Extract the [X, Y] coordinate from the center of the cell holding the provided text.  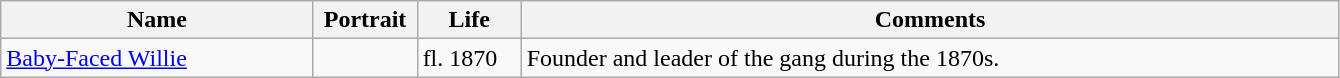
Founder and leader of the gang during the 1870s. [930, 58]
Portrait [365, 20]
fl. 1870 [469, 58]
Baby-Faced Willie [157, 58]
Name [157, 20]
Comments [930, 20]
Life [469, 20]
